Detect which cell encompasses the target text, then output its (x, y) center coordinate. 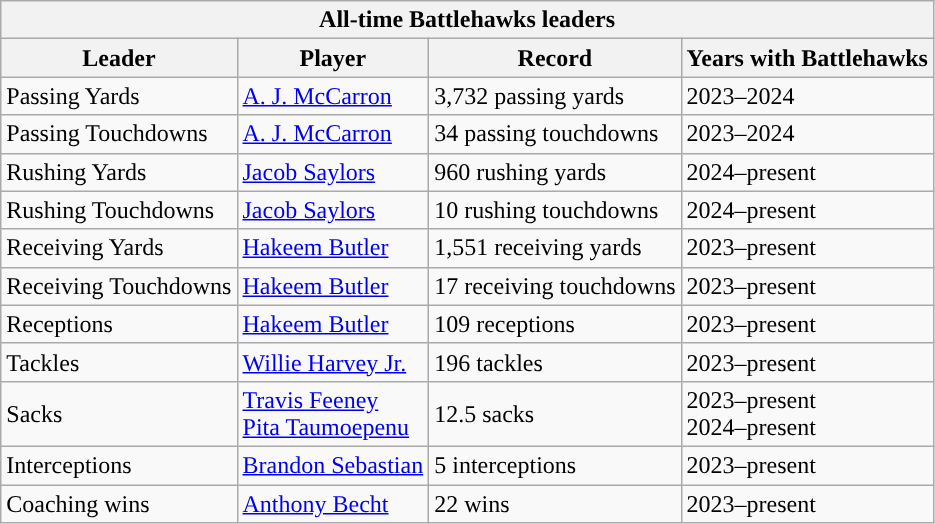
960 rushing yards (555, 172)
12.5 sacks (555, 414)
Leader (119, 58)
Rushing Touchdowns (119, 210)
Interceptions (119, 465)
10 rushing touchdowns (555, 210)
Sacks (119, 414)
Coaching wins (119, 503)
Tackles (119, 362)
5 interceptions (555, 465)
109 receptions (555, 324)
Brandon Sebastian (333, 465)
Passing Yards (119, 96)
Travis FeeneyPita Taumoepenu (333, 414)
Years with Battlehawks (807, 58)
Passing Touchdowns (119, 134)
34 passing touchdowns (555, 134)
Rushing Yards (119, 172)
3,732 passing yards (555, 96)
1,551 receiving yards (555, 248)
Receptions (119, 324)
Player (333, 58)
2023–present2024–present (807, 414)
Anthony Becht (333, 503)
17 receiving touchdowns (555, 286)
Willie Harvey Jr. (333, 362)
All-time Battlehawks leaders (468, 20)
Receiving Yards (119, 248)
Record (555, 58)
196 tackles (555, 362)
22 wins (555, 503)
Receiving Touchdowns (119, 286)
